Provide the (x, y) coordinate of the cell's center where the given text is located.  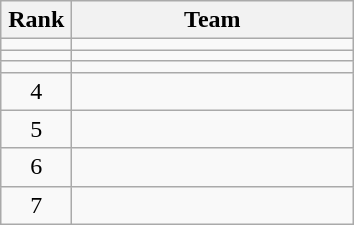
4 (36, 91)
Rank (36, 20)
6 (36, 167)
5 (36, 129)
7 (36, 205)
Team (212, 20)
